Locate the cell with the specified text and output its (X, Y) center coordinate. 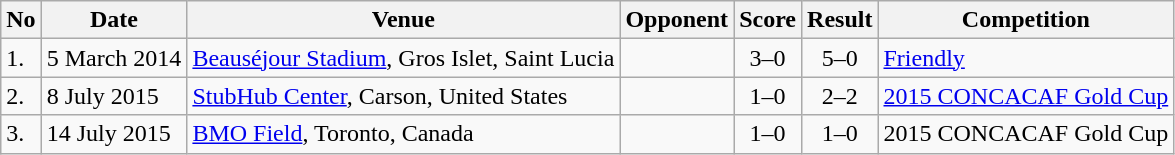
Score (768, 20)
1. (21, 58)
Beauséjour Stadium, Gros Islet, Saint Lucia (404, 58)
14 July 2015 (114, 134)
3–0 (768, 58)
2–2 (840, 96)
Result (840, 20)
Opponent (677, 20)
Competition (1026, 20)
StubHub Center, Carson, United States (404, 96)
2. (21, 96)
Friendly (1026, 58)
Date (114, 20)
BMO Field, Toronto, Canada (404, 134)
No (21, 20)
Venue (404, 20)
5 March 2014 (114, 58)
3. (21, 134)
5–0 (840, 58)
8 July 2015 (114, 96)
